Output the (x, y) coordinate of the center of the cell containing the given text.  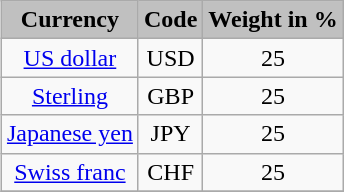
Code (170, 20)
US dollar (70, 58)
Weight in % (273, 20)
Sterling (70, 96)
GBP (170, 96)
Japanese yen (70, 134)
CHF (170, 172)
Swiss franc (70, 172)
USD (170, 58)
JPY (170, 134)
Currency (70, 20)
